Output the (x, y) coordinate of the center of the cell containing the given text.  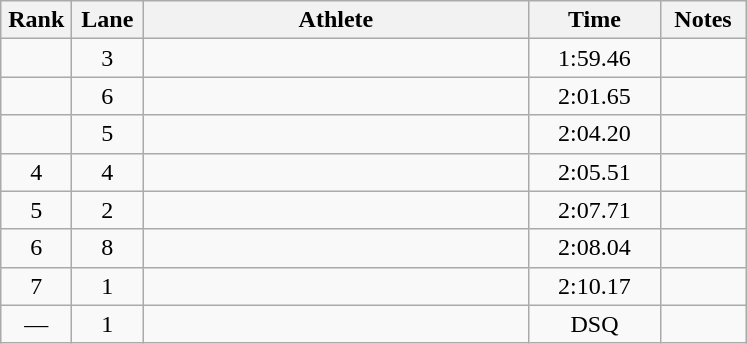
2:08.04 (594, 248)
2:05.51 (594, 172)
2:01.65 (594, 96)
Athlete (336, 20)
DSQ (594, 324)
2:10.17 (594, 286)
Notes (703, 20)
2:04.20 (594, 134)
2:07.71 (594, 210)
Rank (36, 20)
8 (108, 248)
Time (594, 20)
1:59.46 (594, 58)
7 (36, 286)
2 (108, 210)
— (36, 324)
Lane (108, 20)
3 (108, 58)
